Return the [x, y] coordinate for the center point of the cell that contains the specified text.  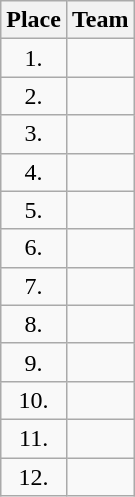
Team [100, 20]
3. [34, 134]
7. [34, 286]
10. [34, 400]
4. [34, 172]
8. [34, 324]
1. [34, 58]
12. [34, 477]
6. [34, 248]
2. [34, 96]
11. [34, 438]
Place [34, 20]
5. [34, 210]
9. [34, 362]
